Output the (X, Y) coordinate of the center of the cell containing the given text.  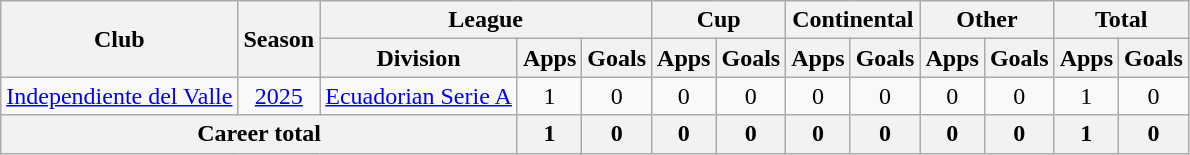
Independiente del Valle (120, 96)
Division (419, 58)
Club (120, 39)
Continental (853, 20)
Career total (260, 134)
Other (987, 20)
Season (279, 39)
Ecuadorian Serie A (419, 96)
2025 (279, 96)
Total (1121, 20)
League (486, 20)
Cup (719, 20)
